Locate the cell with the specified text and output its (X, Y) center coordinate. 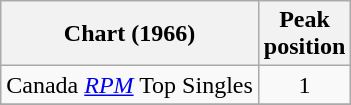
Chart (1966) (130, 34)
Peakposition (304, 34)
1 (304, 85)
Canada RPM Top Singles (130, 85)
